Output the (X, Y) coordinate of the center of the cell containing the given text.  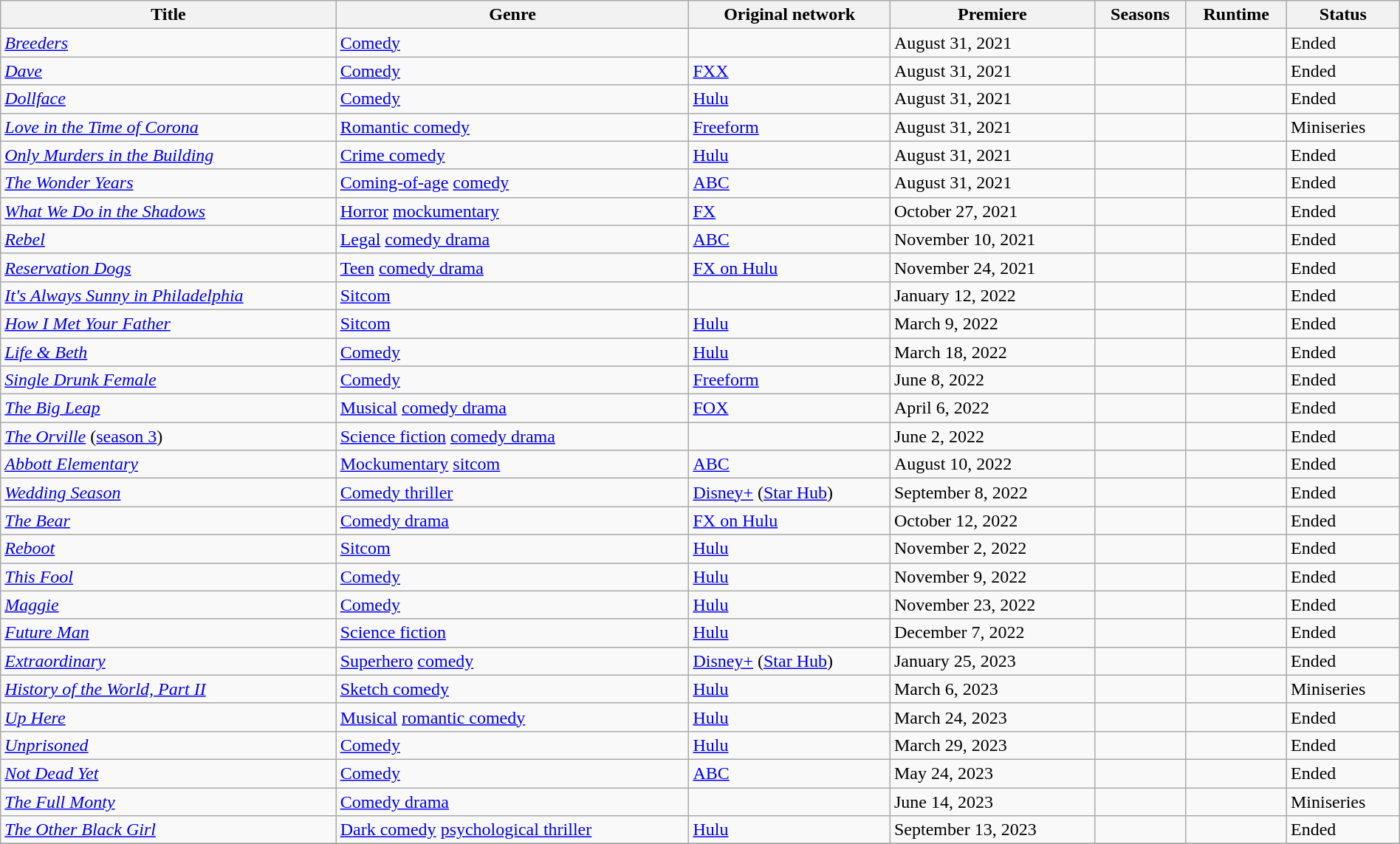
The Full Monty (168, 801)
Science fiction (512, 633)
November 9, 2022 (992, 577)
Rebel (168, 239)
Genre (512, 15)
Premiere (992, 15)
Only Murders in the Building (168, 155)
Reservation Dogs (168, 267)
Teen comedy drama (512, 267)
October 27, 2021 (992, 211)
Not Dead Yet (168, 773)
Life & Beth (168, 352)
It's Always Sunny in Philadelphia (168, 295)
March 9, 2022 (992, 323)
March 6, 2023 (992, 689)
March 29, 2023 (992, 745)
Reboot (168, 549)
September 8, 2022 (992, 493)
Mockumentary sitcom (512, 464)
Sketch comedy (512, 689)
Seasons (1140, 15)
Dark comedy psychological thriller (512, 830)
November 24, 2021 (992, 267)
Horror mockumentary (512, 211)
December 7, 2022 (992, 633)
How I Met Your Father (168, 323)
Abbott Elementary (168, 464)
The Bear (168, 521)
November 23, 2022 (992, 605)
January 12, 2022 (992, 295)
Dave (168, 71)
Musical romantic comedy (512, 717)
Unprisoned (168, 745)
The Other Black Girl (168, 830)
May 24, 2023 (992, 773)
Runtime (1236, 15)
Single Drunk Female (168, 380)
Science fiction comedy drama (512, 436)
Comedy thriller (512, 493)
September 13, 2023 (992, 830)
The Big Leap (168, 408)
November 2, 2022 (992, 549)
October 12, 2022 (992, 521)
Wedding Season (168, 493)
The Wonder Years (168, 183)
Breeders (168, 43)
March 18, 2022 (992, 352)
April 6, 2022 (992, 408)
FX (790, 211)
Musical comedy drama (512, 408)
Title (168, 15)
November 10, 2021 (992, 239)
January 25, 2023 (992, 661)
This Fool (168, 577)
Original network (790, 15)
History of the World, Part II (168, 689)
March 24, 2023 (992, 717)
Dollface (168, 99)
FXX (790, 71)
August 10, 2022 (992, 464)
Status (1342, 15)
Maggie (168, 605)
Superhero comedy (512, 661)
Crime comedy (512, 155)
Love in the Time of Corona (168, 127)
Extraordinary (168, 661)
June 14, 2023 (992, 801)
Future Man (168, 633)
FOX (790, 408)
Legal comedy drama (512, 239)
The Orville (season 3) (168, 436)
What We Do in the Shadows (168, 211)
Up Here (168, 717)
June 8, 2022 (992, 380)
June 2, 2022 (992, 436)
Romantic comedy (512, 127)
Coming-of-age comedy (512, 183)
